Return the (x, y) coordinate for the center point of the cell that contains the specified text.  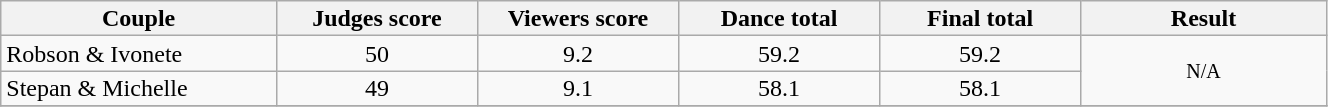
Couple (139, 18)
9.2 (578, 54)
Final total (980, 18)
Dance total (778, 18)
Viewers score (578, 18)
Judges score (376, 18)
50 (376, 54)
Robson & Ivonete (139, 54)
49 (376, 88)
N/A (1204, 71)
Result (1204, 18)
Stepan & Michelle (139, 88)
9.1 (578, 88)
